Locate the cell with the specified text and output its [x, y] center coordinate. 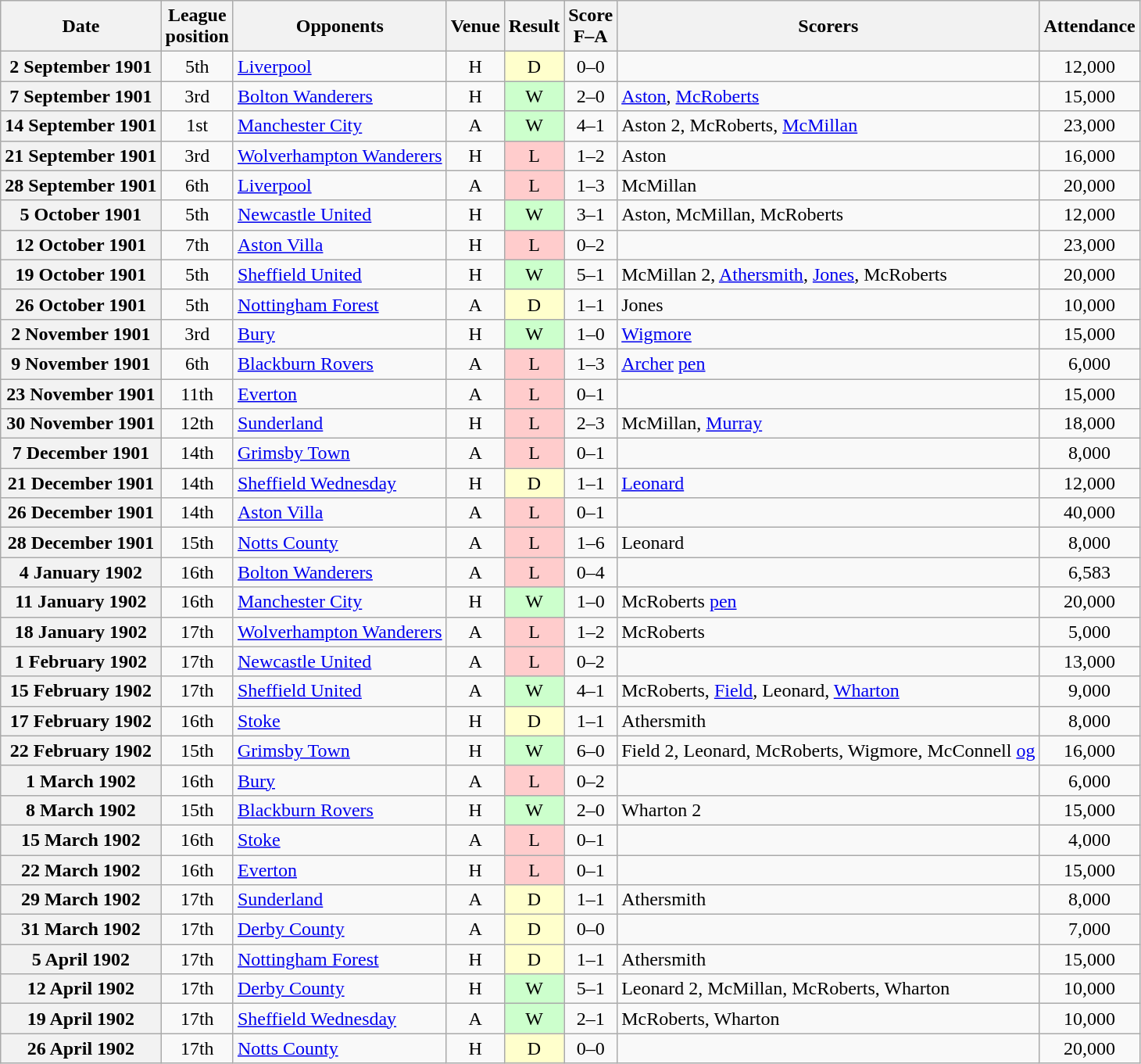
19 April 1902 [81, 1019]
26 October 1901 [81, 304]
McRoberts, Wharton [828, 1019]
5 October 1901 [81, 215]
Result [534, 27]
26 April 1902 [81, 1048]
6–0 [591, 751]
9,000 [1089, 691]
2 November 1901 [81, 334]
21 December 1901 [81, 483]
Leonard 2, McMillan, McRoberts, Wharton [828, 989]
ScoreF–A [591, 27]
2–1 [591, 1019]
22 February 1902 [81, 751]
8 March 1902 [81, 810]
19 October 1901 [81, 274]
Wigmore [828, 334]
18,000 [1089, 424]
McMillan, Murray [828, 424]
McRoberts, Field, Leonard, Wharton [828, 691]
Opponents [339, 27]
McRoberts [828, 632]
23 November 1901 [81, 393]
22 March 1902 [81, 870]
21 September 1901 [81, 156]
McMillan 2, Athersmith, Jones, McRoberts [828, 274]
5 April 1902 [81, 959]
15 March 1902 [81, 840]
12 October 1901 [81, 245]
5,000 [1089, 632]
7 September 1901 [81, 96]
7 December 1901 [81, 453]
2 September 1901 [81, 66]
Scorers [828, 27]
13,000 [1089, 661]
11 January 1902 [81, 602]
Archer pen [828, 364]
4 January 1902 [81, 572]
Attendance [1089, 27]
1 February 1902 [81, 661]
30 November 1901 [81, 424]
7,000 [1089, 930]
26 December 1901 [81, 513]
Leagueposition [197, 27]
McRoberts pen [828, 602]
11th [197, 393]
3–1 [591, 215]
Date [81, 27]
Aston, McMillan, McRoberts [828, 215]
15 February 1902 [81, 691]
1st [197, 126]
18 January 1902 [81, 632]
Aston 2, McRoberts, McMillan [828, 126]
2–3 [591, 424]
12 April 1902 [81, 989]
28 September 1901 [81, 185]
29 March 1902 [81, 900]
12th [197, 424]
4,000 [1089, 840]
28 December 1901 [81, 543]
0–4 [591, 572]
Venue [475, 27]
14 September 1901 [81, 126]
Aston, McRoberts [828, 96]
31 March 1902 [81, 930]
Jones [828, 304]
Field 2, Leonard, McRoberts, Wigmore, McConnell og [828, 751]
1–6 [591, 543]
40,000 [1089, 513]
Wharton 2 [828, 810]
7th [197, 245]
17 February 1902 [81, 721]
6,583 [1089, 572]
McMillan [828, 185]
9 November 1901 [81, 364]
Aston [828, 156]
1 March 1902 [81, 780]
